Locate the cell with the specified text and output its (X, Y) center coordinate. 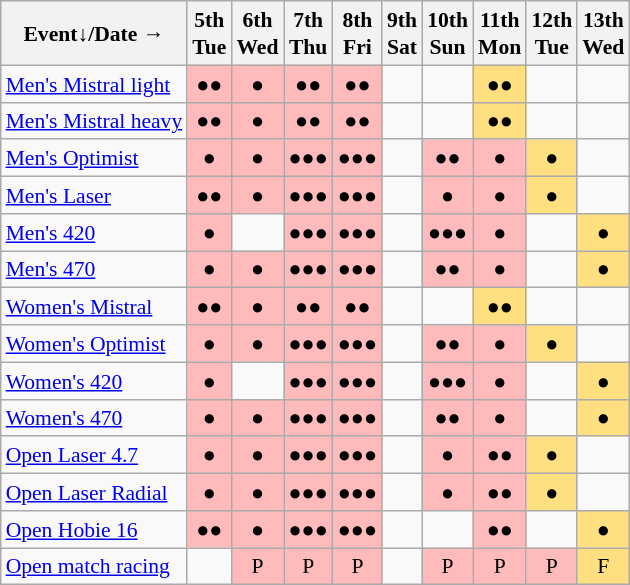
Men's 420 (94, 232)
8thFri (358, 33)
10thSun (448, 33)
Women's 420 (94, 380)
5thTue (209, 33)
Men's Mistral heavy (94, 120)
Open match racing (94, 566)
Men's Optimist (94, 158)
11thMon (500, 33)
Women's Mistral (94, 306)
F (603, 566)
9thSat (402, 33)
Open Laser 4.7 (94, 454)
6thWed (257, 33)
Men's Mistral light (94, 84)
Men's 470 (94, 268)
Open Hobie 16 (94, 528)
Women's Optimist (94, 344)
12thTue (552, 33)
Men's Laser (94, 194)
Women's 470 (94, 418)
7thThu (308, 33)
Open Laser Radial (94, 492)
Event↓/Date → (94, 33)
13thWed (603, 33)
